Provide the [X, Y] coordinate of the cell's center where the given text is located.  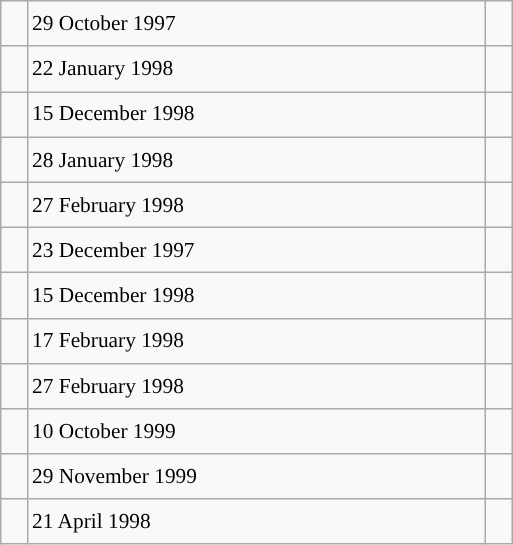
10 October 1999 [256, 432]
21 April 1998 [256, 522]
23 December 1997 [256, 250]
29 October 1997 [256, 24]
22 January 1998 [256, 68]
17 February 1998 [256, 340]
29 November 1999 [256, 476]
28 January 1998 [256, 160]
